Output the [X, Y] coordinate of the center of the cell containing the given text.  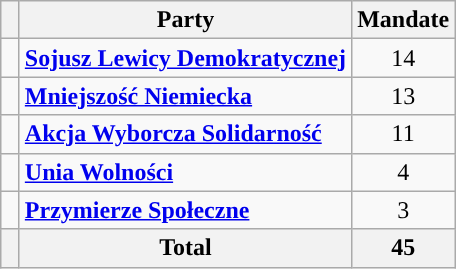
Mniejszość Niemiecka [185, 96]
Unia Wolności [185, 172]
13 [404, 96]
Total [185, 248]
4 [404, 172]
Sojusz Lewicy Demokratycznej [185, 58]
3 [404, 210]
Akcja Wyborcza Solidarność [185, 134]
14 [404, 58]
Party [185, 20]
Przymierze Społeczne [185, 210]
Mandate [404, 20]
11 [404, 134]
45 [404, 248]
